Pinpoint the cell where the given text exists, returning its [X, Y] midpoint coordinate. 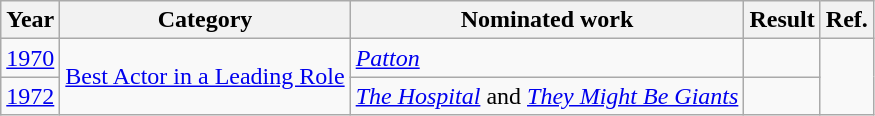
Patton [547, 58]
Category [205, 20]
Ref. [846, 20]
Year [30, 20]
The Hospital and They Might Be Giants [547, 96]
Result [782, 20]
1972 [30, 96]
Nominated work [547, 20]
1970 [30, 58]
Best Actor in a Leading Role [205, 77]
